Capture the cell that displays the provided text and extract its (x, y) central coordinate. 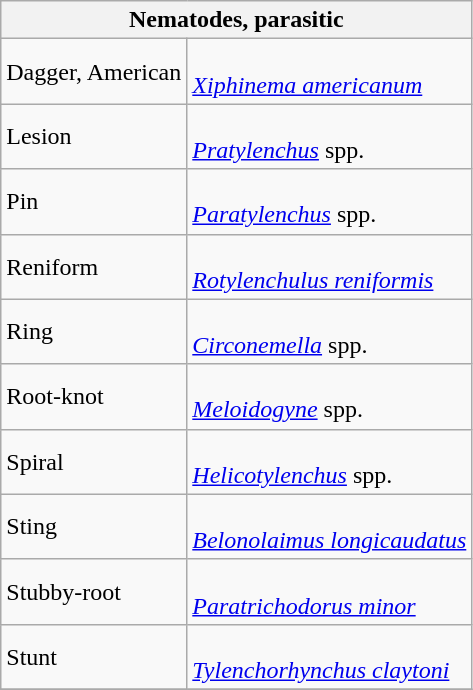
Meloidogyne spp. (330, 396)
Stubby-root (94, 592)
Pratylenchus spp. (330, 136)
Circonemella spp. (330, 332)
Helicotylenchus spp. (330, 462)
Dagger, American (94, 72)
Sting (94, 526)
Lesion (94, 136)
Spiral (94, 462)
Reniform (94, 266)
Paratrichodorus minor (330, 592)
Stunt (94, 656)
Pin (94, 202)
Xiphinema americanum (330, 72)
Tylenchorhynchus claytoni (330, 656)
Rotylenchulus reniformis (330, 266)
Belonolaimus longicaudatus (330, 526)
Ring (94, 332)
Nematodes, parasitic (236, 20)
Root-knot (94, 396)
Paratylenchus spp. (330, 202)
